Locate the cell with the specified text and output its [X, Y] center coordinate. 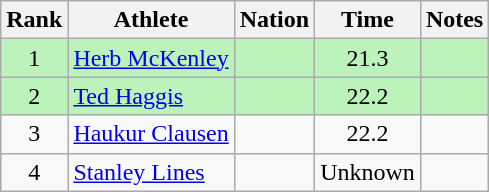
Unknown [368, 172]
4 [34, 172]
Herb McKenley [151, 58]
Nation [274, 20]
Time [368, 20]
Athlete [151, 20]
21.3 [368, 58]
3 [34, 134]
Ted Haggis [151, 96]
Haukur Clausen [151, 134]
Stanley Lines [151, 172]
Notes [454, 20]
2 [34, 96]
1 [34, 58]
Rank [34, 20]
